Locate the cell with the specified text and output its [x, y] center coordinate. 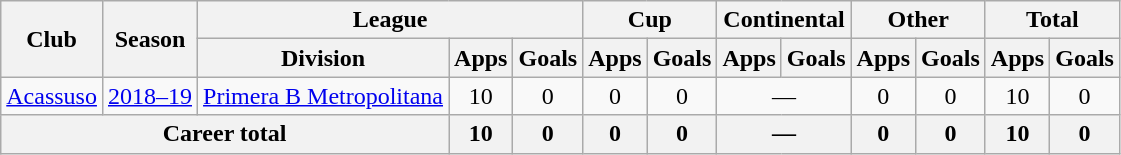
League [390, 20]
2018–19 [150, 96]
Total [1052, 20]
Season [150, 39]
Career total [225, 134]
Cup [650, 20]
Acassuso [52, 96]
Division [324, 58]
Primera B Metropolitana [324, 96]
Other [918, 20]
Club [52, 39]
Continental [784, 20]
